Identify which cell holds the provided text, then report its [X, Y] central coordinate. 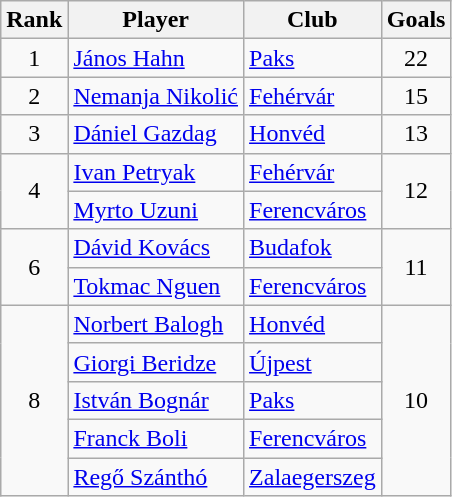
Club [313, 20]
Rank [34, 20]
13 [416, 134]
Player [156, 20]
Giorgi Beridze [156, 362]
8 [34, 400]
6 [34, 267]
Regő Szánthó [156, 477]
Dávid Kovács [156, 248]
22 [416, 58]
3 [34, 134]
Zalaegerszeg [313, 477]
Dániel Gazdag [156, 134]
Budafok [313, 248]
Franck Boli [156, 438]
11 [416, 267]
1 [34, 58]
Goals [416, 20]
Myrto Uzuni [156, 210]
4 [34, 191]
10 [416, 400]
Tokmac Nguen [156, 286]
János Hahn [156, 58]
István Bognár [156, 400]
Norbert Balogh [156, 324]
Újpest [313, 362]
2 [34, 96]
Ivan Petryak [156, 172]
12 [416, 191]
Nemanja Nikolić [156, 96]
15 [416, 96]
